Determine the (x, y) coordinate at the center of the cell enclosing the given text.  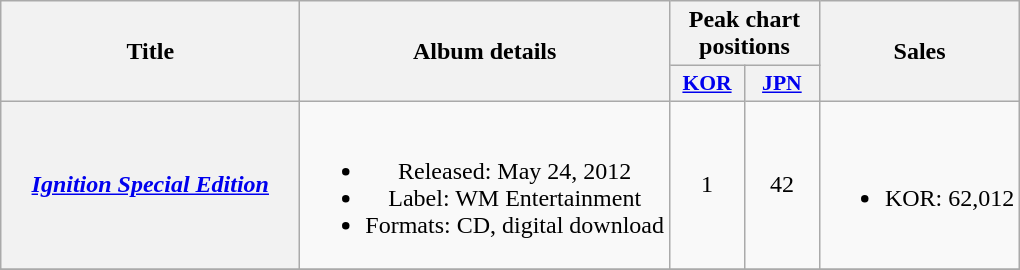
Ignition Special Edition (150, 184)
1 (708, 184)
Title (150, 52)
Released: May 24, 2012Label: WM EntertainmentFormats: CD, digital download (485, 184)
Sales (919, 52)
Album details (485, 52)
KOR: 62,012 (919, 184)
Peak chart positions (745, 34)
KOR (708, 84)
42 (782, 184)
JPN (782, 84)
